Pinpoint the cell where the given text exists, returning its [x, y] midpoint coordinate. 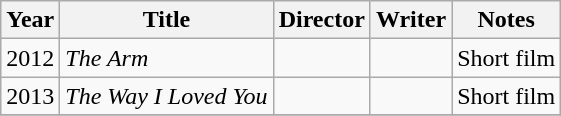
2013 [30, 96]
Director [322, 20]
Year [30, 20]
The Way I Loved You [166, 96]
Title [166, 20]
The Arm [166, 58]
Writer [410, 20]
2012 [30, 58]
Notes [506, 20]
